Locate the cell with the specified text and output its (X, Y) center coordinate. 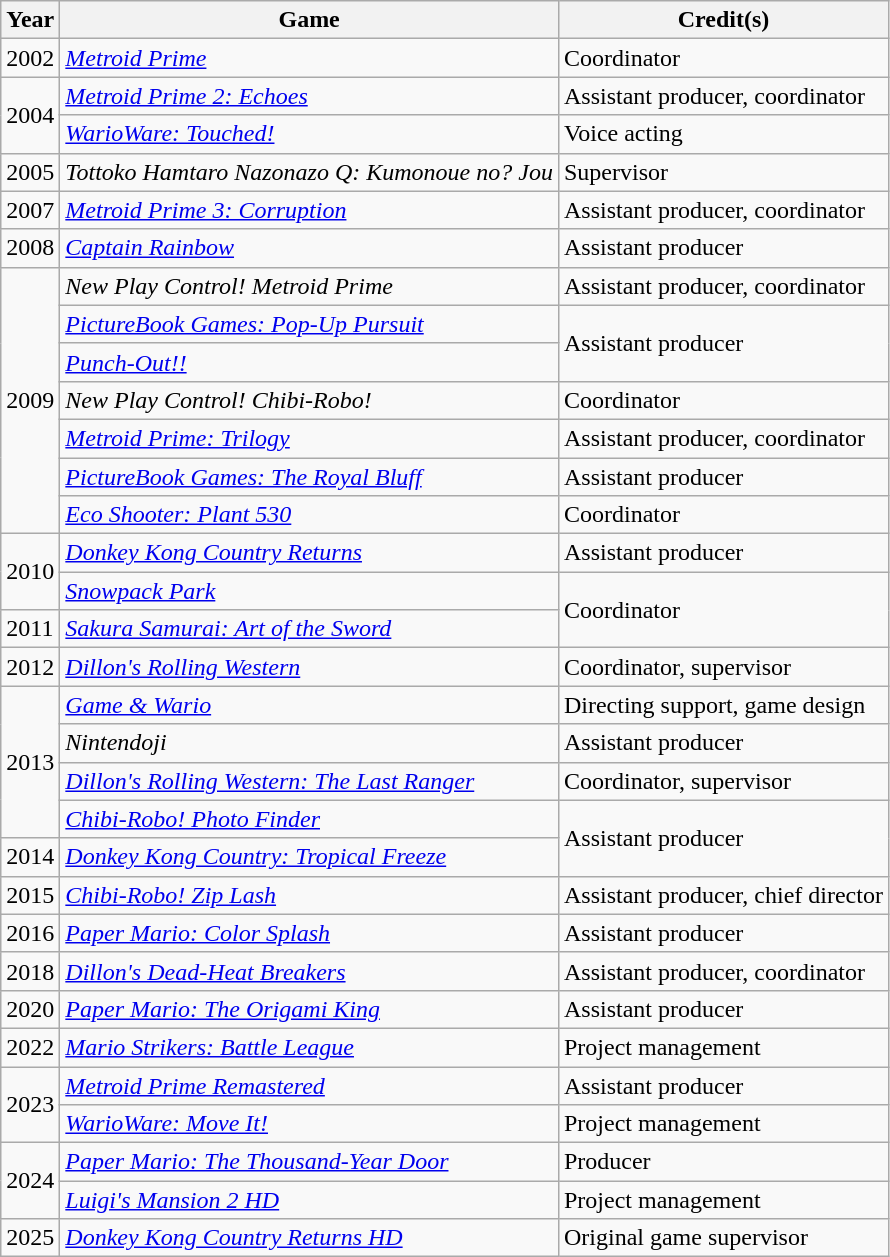
New Play Control! Metroid Prime (310, 286)
2002 (30, 58)
Directing support, game design (723, 705)
Punch-Out!! (310, 362)
2025 (30, 1238)
Paper Mario: Color Splash (310, 933)
Nintendoji (310, 743)
Mario Strikers: Battle League (310, 1047)
WarioWare: Touched! (310, 134)
2024 (30, 1181)
Assistant producer, chief director (723, 895)
2013 (30, 762)
2018 (30, 971)
Paper Mario: The Thousand-Year Door (310, 1162)
Metroid Prime 2: Echoes (310, 96)
Eco Shooter: Plant 530 (310, 515)
PictureBook Games: Pop-Up Pursuit (310, 324)
Luigi's Mansion 2 HD (310, 1200)
Chibi-Robo! Zip Lash (310, 895)
Metroid Prime: Trilogy (310, 438)
Metroid Prime (310, 58)
Donkey Kong Country: Tropical Freeze (310, 857)
2022 (30, 1047)
2015 (30, 895)
Paper Mario: The Origami King (310, 1009)
Chibi-Robo! Photo Finder (310, 819)
Year (30, 20)
Snowpack Park (310, 591)
2011 (30, 629)
Donkey Kong Country Returns HD (310, 1238)
Donkey Kong Country Returns (310, 553)
2016 (30, 933)
2007 (30, 210)
Producer (723, 1162)
2010 (30, 572)
Game (310, 20)
2009 (30, 400)
PictureBook Games: The Royal Bluff (310, 477)
Metroid Prime 3: Corruption (310, 210)
2014 (30, 857)
Tottoko Hamtaro Nazonazo Q: Kumonoue no? Jou (310, 172)
Sakura Samurai: Art of the Sword (310, 629)
Credit(s) (723, 20)
Voice acting (723, 134)
Captain Rainbow (310, 248)
Dillon's Rolling Western: The Last Ranger (310, 781)
2023 (30, 1104)
WarioWare: Move It! (310, 1124)
New Play Control! Chibi-Robo! (310, 400)
Metroid Prime Remastered (310, 1085)
Dillon's Dead-Heat Breakers (310, 971)
2020 (30, 1009)
2008 (30, 248)
Dillon's Rolling Western (310, 667)
2005 (30, 172)
Game & Wario (310, 705)
Original game supervisor (723, 1238)
2004 (30, 115)
Supervisor (723, 172)
2012 (30, 667)
